Detect which cell encompasses the target text, then output its [X, Y] center coordinate. 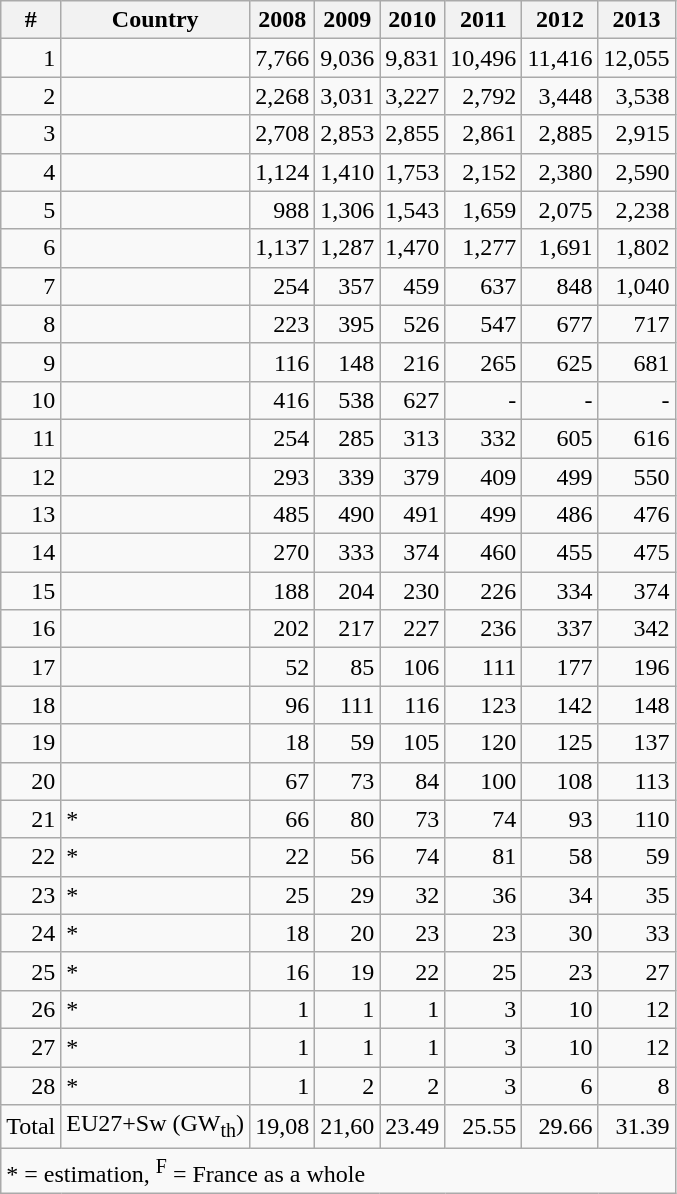
35 [636, 895]
2009 [348, 20]
2,915 [636, 134]
2,855 [412, 134]
357 [348, 286]
1,410 [348, 172]
2011 [484, 20]
285 [348, 438]
12,055 [636, 58]
56 [348, 857]
11 [31, 438]
Country [156, 20]
476 [636, 515]
1,802 [636, 248]
96 [282, 705]
333 [348, 553]
9 [31, 362]
1,543 [412, 210]
485 [282, 515]
80 [348, 819]
455 [560, 553]
637 [484, 286]
36 [484, 895]
204 [348, 591]
188 [282, 591]
7,766 [282, 58]
* = estimation, F = France as a whole [338, 1172]
EU27+Sw (GWth) [156, 1127]
550 [636, 477]
1,040 [636, 286]
1,306 [348, 210]
10,496 [484, 58]
142 [560, 705]
988 [282, 210]
334 [560, 591]
19,08 [282, 1127]
3,448 [560, 96]
29 [348, 895]
236 [484, 629]
1,659 [484, 210]
627 [412, 400]
265 [484, 362]
100 [484, 781]
# [31, 20]
1,277 [484, 248]
28 [31, 1085]
2,238 [636, 210]
31.39 [636, 1127]
230 [412, 591]
66 [282, 819]
29.66 [560, 1127]
216 [412, 362]
2,708 [282, 134]
7 [31, 286]
1,137 [282, 248]
293 [282, 477]
137 [636, 743]
125 [560, 743]
2,152 [484, 172]
226 [484, 591]
11,416 [560, 58]
67 [282, 781]
1,470 [412, 248]
2008 [282, 20]
15 [31, 591]
13 [31, 515]
475 [636, 553]
21 [31, 819]
3,538 [636, 96]
616 [636, 438]
409 [484, 477]
9,831 [412, 58]
313 [412, 438]
3,227 [412, 96]
848 [560, 286]
547 [484, 324]
32 [412, 895]
21,60 [348, 1127]
491 [412, 515]
3,031 [348, 96]
342 [636, 629]
379 [412, 477]
113 [636, 781]
460 [484, 553]
1,287 [348, 248]
217 [348, 629]
4 [31, 172]
105 [412, 743]
1,124 [282, 172]
123 [484, 705]
605 [560, 438]
110 [636, 819]
416 [282, 400]
25.55 [484, 1127]
106 [412, 667]
Total [31, 1127]
625 [560, 362]
93 [560, 819]
196 [636, 667]
2010 [412, 20]
339 [348, 477]
2,853 [348, 134]
9,036 [348, 58]
202 [282, 629]
120 [484, 743]
2,792 [484, 96]
85 [348, 667]
677 [560, 324]
227 [412, 629]
270 [282, 553]
30 [560, 933]
84 [412, 781]
14 [31, 553]
81 [484, 857]
2,590 [636, 172]
486 [560, 515]
52 [282, 667]
2,885 [560, 134]
23.49 [412, 1127]
2,861 [484, 134]
395 [348, 324]
1,691 [560, 248]
5 [31, 210]
2,075 [560, 210]
26 [31, 1009]
459 [412, 286]
490 [348, 515]
717 [636, 324]
177 [560, 667]
526 [412, 324]
337 [560, 629]
1,753 [412, 172]
538 [348, 400]
33 [636, 933]
24 [31, 933]
332 [484, 438]
34 [560, 895]
2012 [560, 20]
58 [560, 857]
2013 [636, 20]
681 [636, 362]
223 [282, 324]
17 [31, 667]
2,268 [282, 96]
2,380 [560, 172]
108 [560, 781]
